Locate the cell with the specified text and output its [x, y] center coordinate. 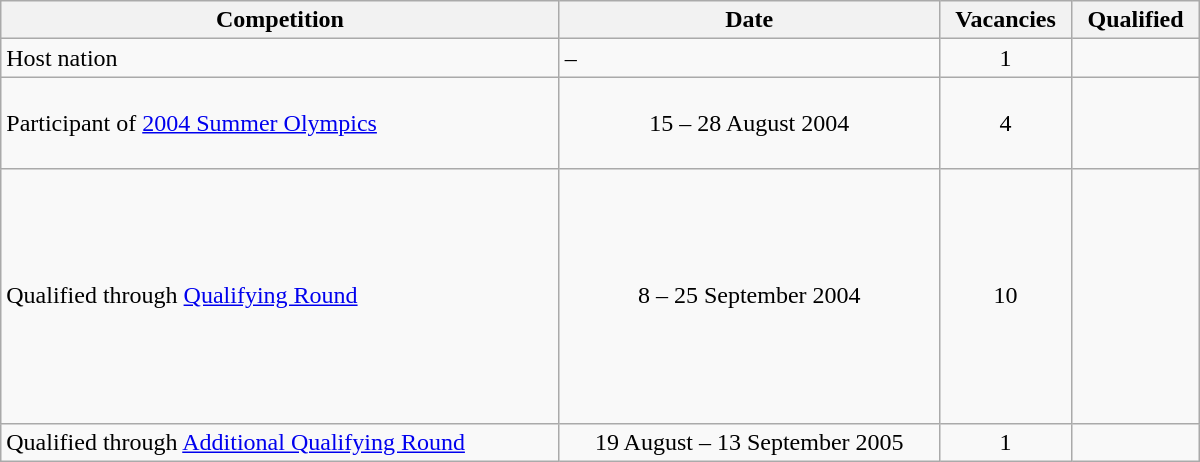
Vacancies [1006, 20]
Participant of 2004 Summer Olympics [280, 123]
Date [749, 20]
Competition [280, 20]
4 [1006, 123]
19 August – 13 September 2005 [749, 442]
Host nation [280, 58]
– [749, 58]
Qualified through Additional Qualifying Round [280, 442]
Qualified [1136, 20]
10 [1006, 296]
8 – 25 September 2004 [749, 296]
15 – 28 August 2004 [749, 123]
Qualified through Qualifying Round [280, 296]
